Identify which cell holds the provided text, then report its [X, Y] central coordinate. 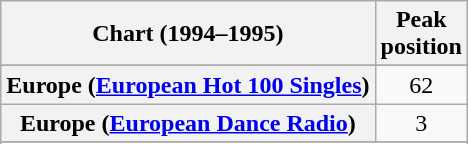
Europe (European Hot 100 Singles) [188, 85]
Europe (European Dance Radio) [188, 123]
Peakposition [421, 34]
3 [421, 123]
Chart (1994–1995) [188, 34]
62 [421, 85]
